Return (x, y) of the center of cell containing provided text 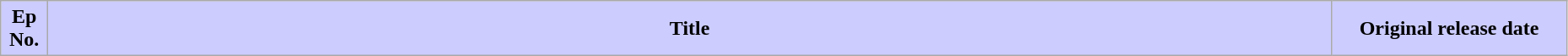
Title (689, 29)
Original release date (1449, 29)
Ep No. (24, 29)
